Capture the cell that displays the provided text and extract its (X, Y) central coordinate. 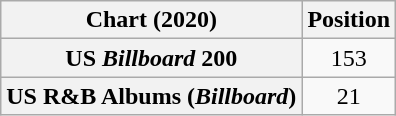
US Billboard 200 (152, 58)
Position (349, 20)
153 (349, 58)
21 (349, 96)
Chart (2020) (152, 20)
US R&B Albums (Billboard) (152, 96)
